Search for the cell housing the specified text and yield its [x, y] center coordinate. 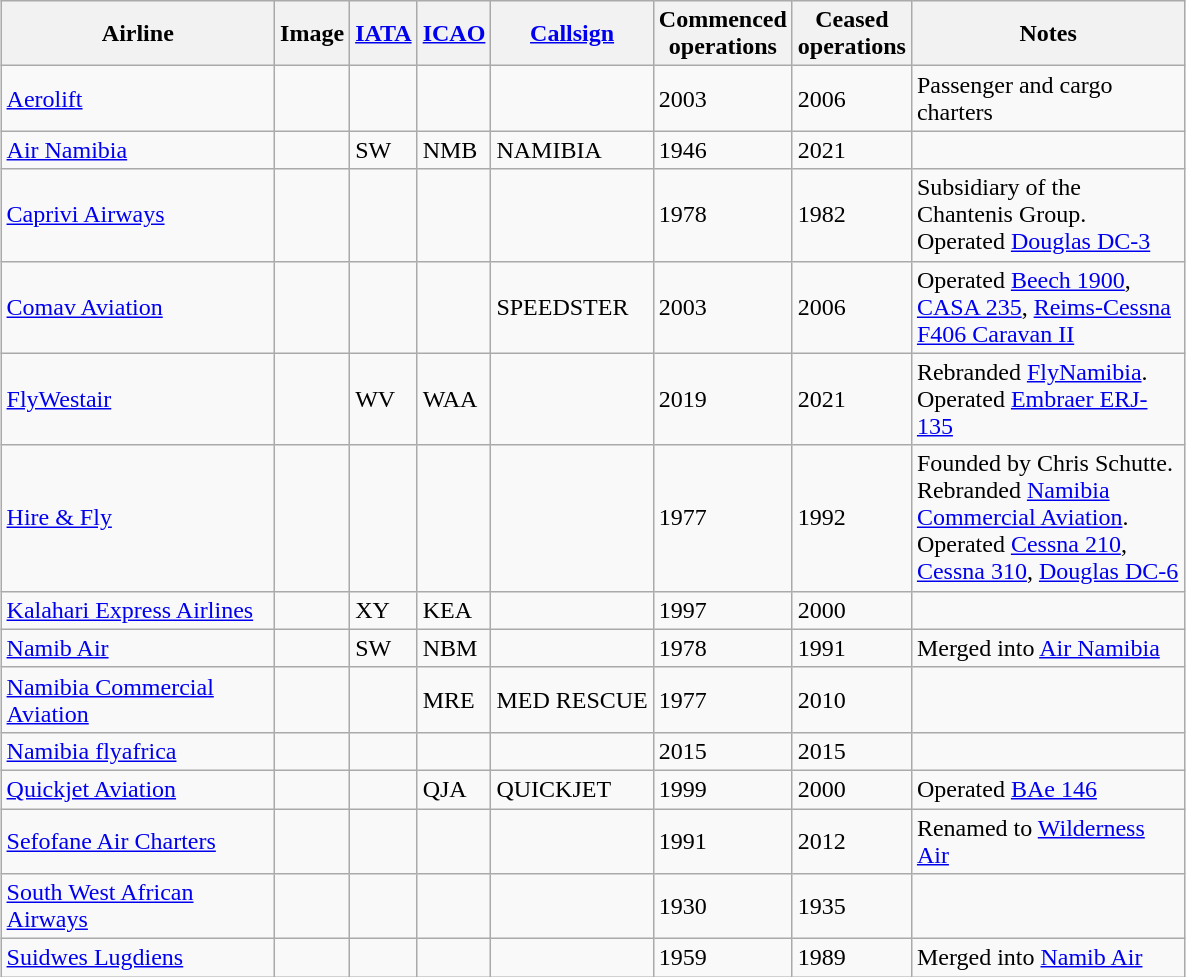
WAA [454, 399]
2019 [722, 399]
1982 [852, 215]
FlyWestair [138, 399]
Aerolift [138, 98]
1935 [852, 906]
Subsidiary of the Chantenis Group. Operated Douglas DC-3 [1048, 215]
Kalahari Express Airlines [138, 610]
Comav Aviation [138, 307]
Air Namibia [138, 150]
ICAO [454, 34]
1930 [722, 906]
Renamed to Wilderness Air [1048, 840]
Callsign [572, 34]
KEA [454, 610]
2012 [852, 840]
South West African Airways [138, 906]
Rebranded FlyNamibia. Operated Embraer ERJ-135 [1048, 399]
1946 [722, 150]
Namibia Commercial Aviation [138, 700]
Hire & Fly [138, 518]
1989 [852, 958]
Operated Beech 1900, CASA 235, Reims-Cessna F406 Caravan II [1048, 307]
QJA [454, 789]
Caprivi Airways [138, 215]
Airline [138, 34]
NMB [454, 150]
NBM [454, 648]
Suidwes Lugdiens [138, 958]
1992 [852, 518]
1997 [722, 610]
MED RESCUE [572, 700]
SPEEDSTER [572, 307]
Commencedoperations [722, 34]
XY [384, 610]
1959 [722, 958]
Quickjet Aviation [138, 789]
Image [312, 34]
Passenger and cargo charters [1048, 98]
WV [384, 399]
NAMIBIA [572, 150]
Merged into Air Namibia [1048, 648]
Sefofane Air Charters [138, 840]
Founded by Chris Schutte. Rebranded Namibia Commercial Aviation. Operated Cessna 210, Cessna 310, Douglas DC-6 [1048, 518]
Operated BAe 146 [1048, 789]
Merged into Namib Air [1048, 958]
1999 [722, 789]
Ceasedoperations [852, 34]
Namib Air [138, 648]
IATA [384, 34]
Namibia flyafrica [138, 751]
Notes [1048, 34]
QUICKJET [572, 789]
MRE [454, 700]
2010 [852, 700]
